Scan for the cell matching the given text and deliver its [X, Y] coordinate at center. 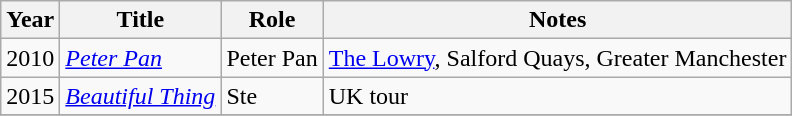
Title [140, 20]
The Lowry, Salford Quays, Greater Manchester [558, 58]
Beautiful Thing [140, 96]
Year [30, 20]
Role [272, 20]
UK tour [558, 96]
2015 [30, 96]
Ste [272, 96]
Notes [558, 20]
2010 [30, 58]
